Pinpoint the cell where the given text exists, returning its [X, Y] midpoint coordinate. 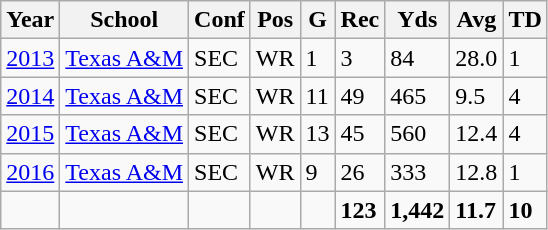
560 [418, 134]
2015 [30, 134]
G [318, 20]
Rec [360, 20]
3 [360, 58]
Year [30, 20]
13 [318, 134]
84 [418, 58]
School [124, 20]
TD [525, 20]
11 [318, 96]
12.8 [476, 172]
9.5 [476, 96]
Conf [220, 20]
Yds [418, 20]
2014 [30, 96]
2016 [30, 172]
11.7 [476, 210]
465 [418, 96]
28.0 [476, 58]
333 [418, 172]
123 [360, 210]
Pos [275, 20]
45 [360, 134]
10 [525, 210]
9 [318, 172]
1,442 [418, 210]
Avg [476, 20]
2013 [30, 58]
26 [360, 172]
12.4 [476, 134]
49 [360, 96]
